Locate the cell with the specified text and output its [x, y] center coordinate. 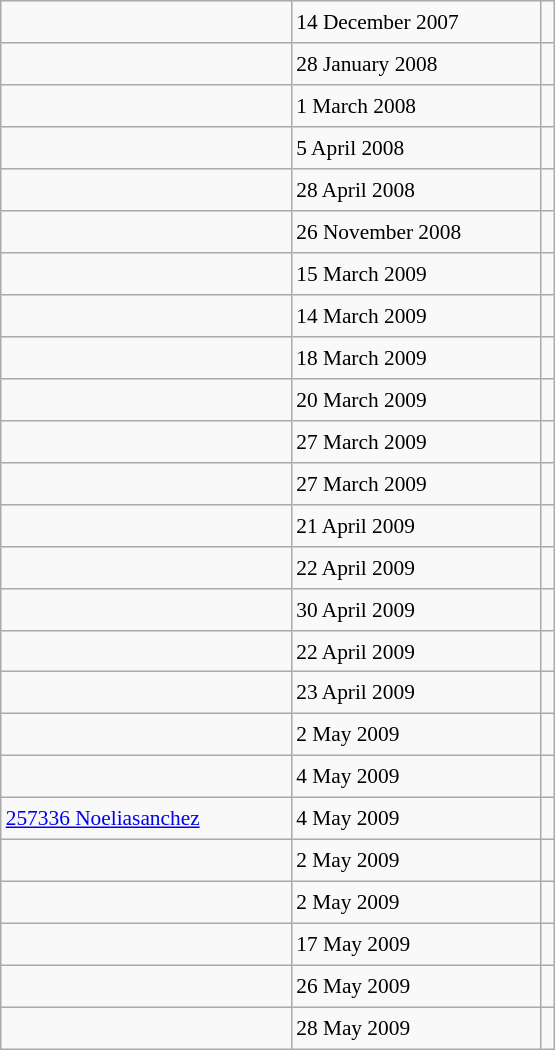
26 November 2008 [416, 232]
28 April 2008 [416, 190]
28 January 2008 [416, 64]
1 March 2008 [416, 106]
5 April 2008 [416, 148]
18 March 2009 [416, 358]
17 May 2009 [416, 945]
257336 Noeliasanchez [146, 819]
28 May 2009 [416, 1028]
14 December 2007 [416, 22]
15 March 2009 [416, 274]
14 March 2009 [416, 316]
23 April 2009 [416, 693]
21 April 2009 [416, 525]
20 March 2009 [416, 399]
30 April 2009 [416, 609]
26 May 2009 [416, 986]
